From the cell containing the given text, extract its center point as (x, y) coordinate. 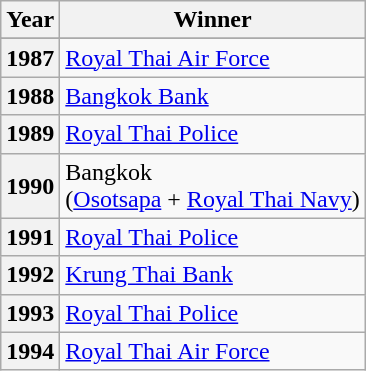
Bangkok Bank (212, 96)
1987 (30, 58)
1990 (30, 186)
1992 (30, 275)
1989 (30, 134)
Bangkok(Osotsapa + Royal Thai Navy) (212, 186)
Winner (212, 20)
1991 (30, 237)
1994 (30, 351)
Krung Thai Bank (212, 275)
1993 (30, 313)
Year (30, 20)
1988 (30, 96)
